Output the [x, y] coordinate of the center of the cell containing the given text.  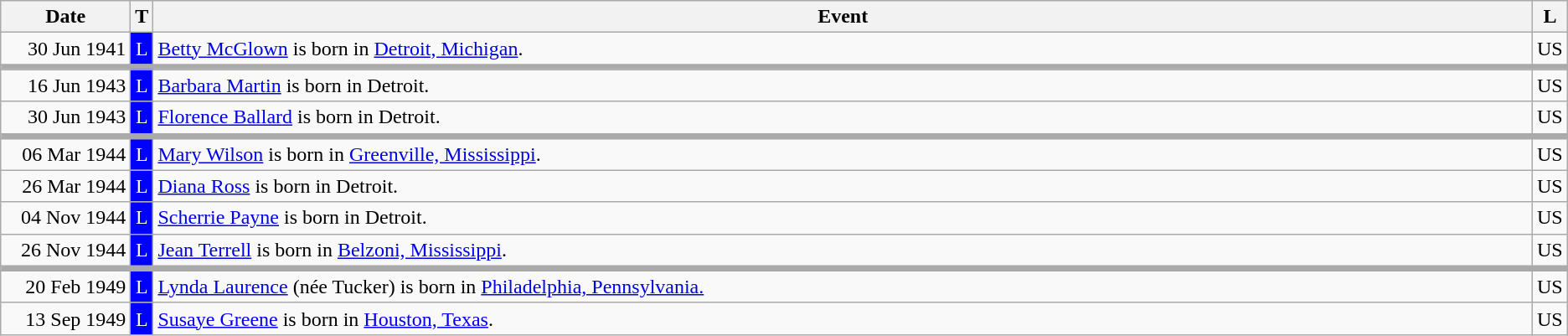
Lynda Laurence (née Tucker) is born in Philadelphia, Pennsylvania. [843, 287]
Florence Ballard is born in Detroit. [843, 117]
Betty McGlown is born in Detroit, Michigan. [843, 49]
Jean Terrell is born in Belzoni, Mississippi. [843, 250]
T [142, 17]
06 Mar 1944 [65, 154]
Barbara Martin is born in Detroit. [843, 85]
30 Jun 1943 [65, 117]
Event [843, 17]
Date [65, 17]
26 Mar 1944 [65, 186]
16 Jun 1943 [65, 85]
Mary Wilson is born in Greenville, Mississippi. [843, 154]
Susaye Greene is born in Houston, Texas. [843, 318]
30 Jun 1941 [65, 49]
04 Nov 1944 [65, 218]
26 Nov 1944 [65, 250]
20 Feb 1949 [65, 287]
13 Sep 1949 [65, 318]
Scherrie Payne is born in Detroit. [843, 218]
Diana Ross is born in Detroit. [843, 186]
